Provide the (X, Y) coordinate of the cell's center where the given text is located.  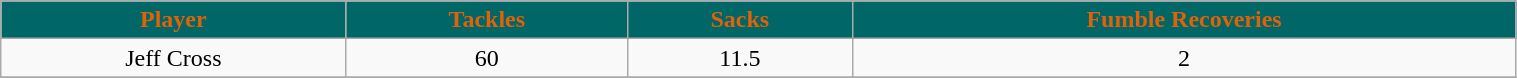
Jeff Cross (174, 58)
60 (487, 58)
Fumble Recoveries (1184, 20)
Sacks (740, 20)
Player (174, 20)
11.5 (740, 58)
Tackles (487, 20)
2 (1184, 58)
